Provide the (x, y) coordinate of the cell's center where the given text is located.  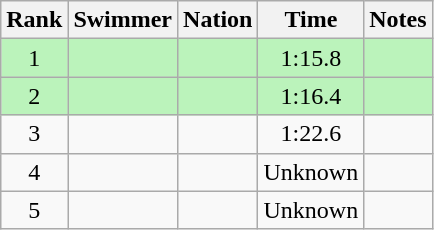
1:15.8 (311, 58)
Rank (34, 20)
5 (34, 210)
Swimmer (123, 20)
Notes (398, 20)
1:22.6 (311, 134)
Time (311, 20)
4 (34, 172)
2 (34, 96)
1 (34, 58)
3 (34, 134)
Nation (218, 20)
1:16.4 (311, 96)
